Extract the [x, y] coordinate from the center of the cell holding the provided text.  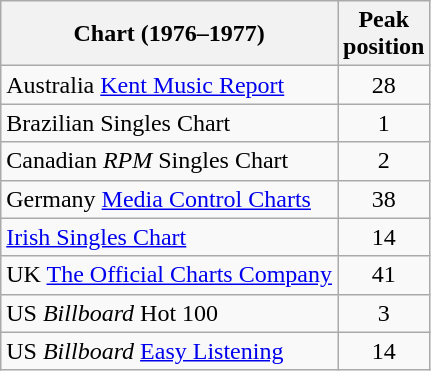
Chart (1976–1977) [170, 34]
Irish Singles Chart [170, 237]
Peakposition [384, 34]
38 [384, 199]
Canadian RPM Singles Chart [170, 161]
2 [384, 161]
US Billboard Hot 100 [170, 313]
41 [384, 275]
Australia Kent Music Report [170, 85]
1 [384, 123]
US Billboard Easy Listening [170, 351]
3 [384, 313]
28 [384, 85]
Germany Media Control Charts [170, 199]
UK The Official Charts Company [170, 275]
Brazilian Singles Chart [170, 123]
